Determine the [X, Y] coordinate at the center of the cell enclosing the given text.  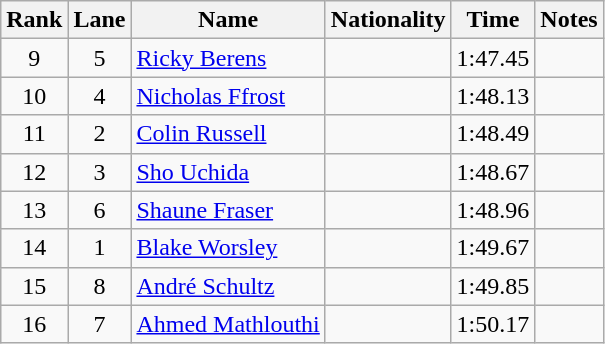
Name [228, 20]
6 [100, 210]
Blake Worsley [228, 248]
5 [100, 58]
1:50.17 [493, 324]
1:48.96 [493, 210]
4 [100, 96]
Lane [100, 20]
1:48.67 [493, 172]
15 [34, 286]
1:49.67 [493, 248]
Nicholas Ffrost [228, 96]
3 [100, 172]
Ahmed Mathlouthi [228, 324]
7 [100, 324]
12 [34, 172]
2 [100, 134]
Notes [569, 20]
Rank [34, 20]
10 [34, 96]
Nationality [388, 20]
8 [100, 286]
1:47.45 [493, 58]
Time [493, 20]
11 [34, 134]
1:48.49 [493, 134]
13 [34, 210]
16 [34, 324]
Shaune Fraser [228, 210]
Ricky Berens [228, 58]
André Schultz [228, 286]
1:48.13 [493, 96]
1:49.85 [493, 286]
Sho Uchida [228, 172]
14 [34, 248]
1 [100, 248]
Colin Russell [228, 134]
9 [34, 58]
